Extract the (X, Y) coordinate from the center of the cell holding the provided text.  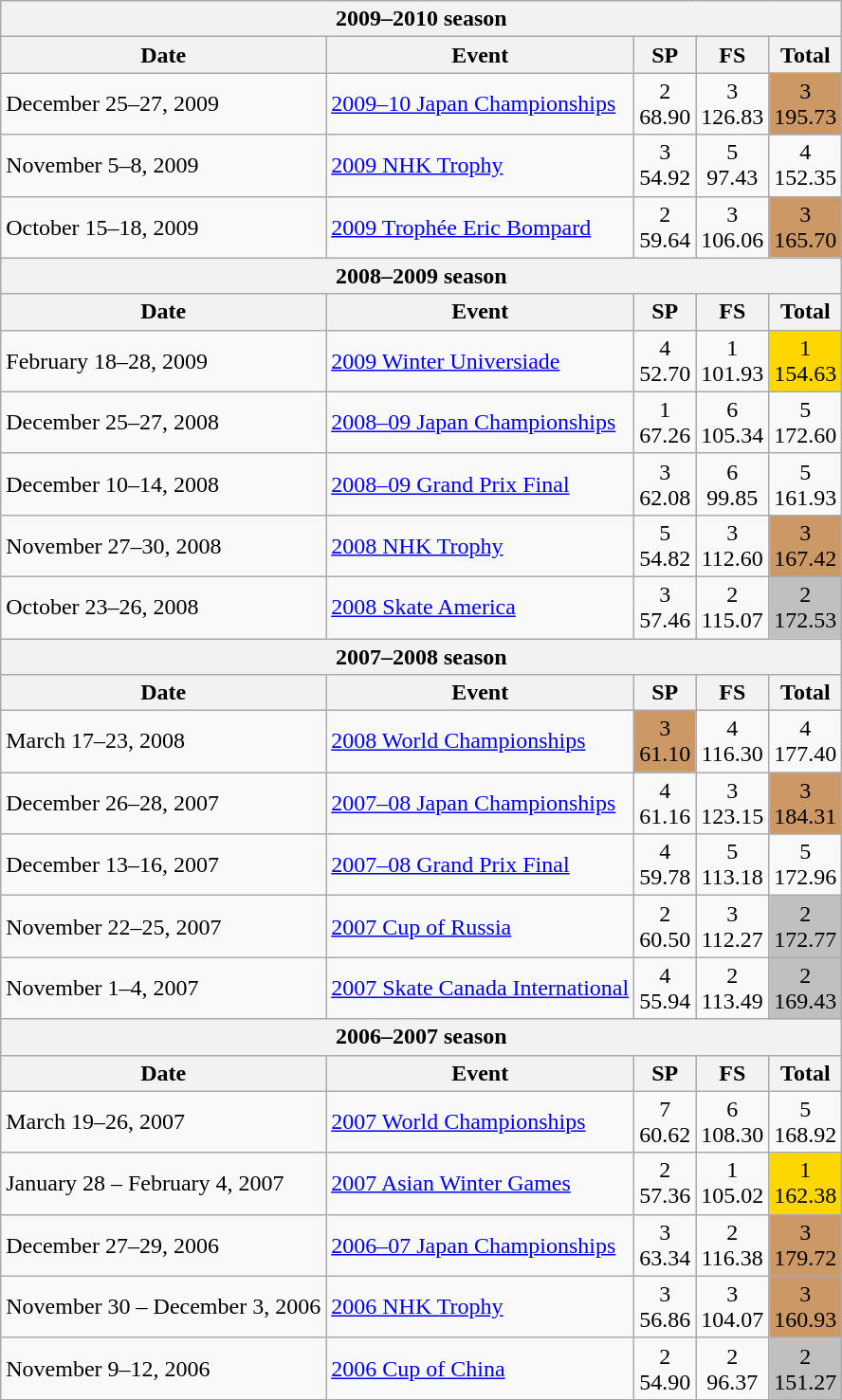
December 26–28, 2007 (163, 804)
2006–2007 season (421, 1037)
2 57.36 (666, 1183)
1 101.93 (732, 360)
3 112.60 (732, 546)
3 112.27 (732, 927)
January 28 – February 4, 2007 (163, 1183)
October 23–26, 2008 (163, 607)
2 169.43 (806, 988)
2 116.38 (732, 1245)
5 172.60 (806, 423)
November 27–30, 2008 (163, 546)
2009–2010 season (421, 19)
2007–2008 season (421, 657)
5 168.92 (806, 1122)
March 17–23, 2008 (163, 741)
3 56.86 (666, 1306)
2009 NHK Trophy (480, 165)
6 105.34 (732, 423)
2 60.50 (666, 927)
2008 Skate America (480, 607)
3 179.72 (806, 1245)
4 152.35 (806, 165)
6 108.30 (732, 1122)
5 161.93 (806, 483)
3 62.08 (666, 483)
2 54.90 (666, 1369)
2006–07 Japan Championships (480, 1245)
2 96.37 (732, 1369)
2008–09 Grand Prix Final (480, 483)
2 115.07 (732, 607)
November 30 – December 3, 2006 (163, 1306)
4 116.30 (732, 741)
2009 Trophée Eric Bompard (480, 227)
December 27–29, 2006 (163, 1245)
3 104.07 (732, 1306)
3 184.31 (806, 804)
3 106.06 (732, 227)
2007–08 Grand Prix Final (480, 864)
2006 NHK Trophy (480, 1306)
2009–10 Japan Championships (480, 104)
3 167.42 (806, 546)
4 61.16 (666, 804)
5 113.18 (732, 864)
2006 Cup of China (480, 1369)
3 63.34 (666, 1245)
November 22–25, 2007 (163, 927)
2007 World Championships (480, 1122)
7 60.62 (666, 1122)
3 165.70 (806, 227)
3 123.15 (732, 804)
2007 Cup of Russia (480, 927)
5 172.96 (806, 864)
3 57.46 (666, 607)
2009 Winter Universiade (480, 360)
2008–09 Japan Championships (480, 423)
1 105.02 (732, 1183)
3 195.73 (806, 104)
2 151.27 (806, 1369)
November 1–4, 2007 (163, 988)
2 172.53 (806, 607)
6 99.85 (732, 483)
December 25–27, 2008 (163, 423)
1 162.38 (806, 1183)
October 15–18, 2009 (163, 227)
2007–08 Japan Championships (480, 804)
March 19–26, 2007 (163, 1122)
December 10–14, 2008 (163, 483)
3 61.10 (666, 741)
February 18–28, 2009 (163, 360)
1 67.26 (666, 423)
2 172.77 (806, 927)
December 25–27, 2009 (163, 104)
November 5–8, 2009 (163, 165)
4 52.70 (666, 360)
2 59.64 (666, 227)
2007 Asian Winter Games (480, 1183)
2008–2009 season (421, 276)
2 68.90 (666, 104)
2 113.49 (732, 988)
1 154.63 (806, 360)
2008 World Championships (480, 741)
3 54.92 (666, 165)
2008 NHK Trophy (480, 546)
5 97.43 (732, 165)
2007 Skate Canada International (480, 988)
4 177.40 (806, 741)
4 59.78 (666, 864)
3 160.93 (806, 1306)
5 54.82 (666, 546)
November 9–12, 2006 (163, 1369)
3 126.83 (732, 104)
4 55.94 (666, 988)
December 13–16, 2007 (163, 864)
